Search for the cell housing the specified text and yield its [X, Y] center coordinate. 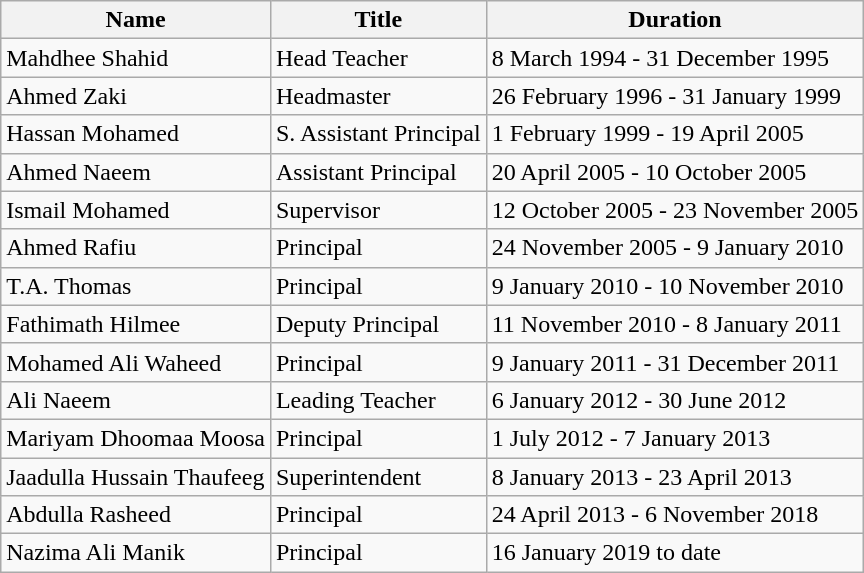
20 April 2005 - 10 October 2005 [675, 172]
Superintendent [378, 477]
8 March 1994 - 31 December 1995 [675, 58]
Name [136, 20]
Ahmed Zaki [136, 96]
Abdulla Rasheed [136, 515]
Ahmed Naeem [136, 172]
Mahdhee Shahid [136, 58]
Hassan Mohamed [136, 134]
24 April 2013 - 6 November 2018 [675, 515]
S. Assistant Principal [378, 134]
Nazima Ali Manik [136, 553]
9 January 2010 - 10 November 2010 [675, 286]
12 October 2005 - 23 November 2005 [675, 210]
Duration [675, 20]
8 January 2013 - 23 April 2013 [675, 477]
Leading Teacher [378, 400]
24 November 2005 - 9 January 2010 [675, 248]
16 January 2019 to date [675, 553]
Ali Naeem [136, 400]
Head Teacher [378, 58]
1 July 2012 - 7 January 2013 [675, 438]
11 November 2010 - 8 January 2011 [675, 324]
Assistant Principal [378, 172]
Mariyam Dhoomaa Moosa [136, 438]
Supervisor [378, 210]
Headmaster [378, 96]
26 February 1996 - 31 January 1999 [675, 96]
6 January 2012 - 30 June 2012 [675, 400]
Jaadulla Hussain Thaufeeg [136, 477]
Ahmed Rafiu [136, 248]
Title [378, 20]
Ismail Mohamed [136, 210]
1 February 1999 - 19 April 2005 [675, 134]
Mohamed Ali Waheed [136, 362]
Deputy Principal [378, 324]
9 January 2011 - 31 December 2011 [675, 362]
Fathimath Hilmee [136, 324]
T.A. Thomas [136, 286]
